Return the (x, y) coordinate for the center point of the cell that contains the specified text.  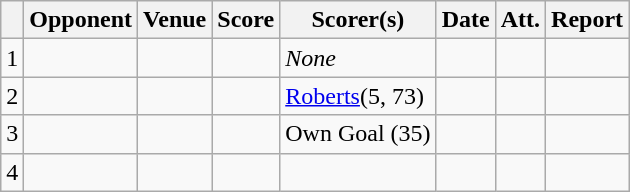
Roberts(5, 73) (358, 96)
Score (246, 20)
2 (12, 96)
Opponent (81, 20)
4 (12, 172)
Venue (175, 20)
Date (466, 20)
Own Goal (35) (358, 134)
None (358, 58)
3 (12, 134)
Scorer(s) (358, 20)
Report (588, 20)
1 (12, 58)
Att. (520, 20)
